Detect which cell encompasses the target text, then output its (x, y) center coordinate. 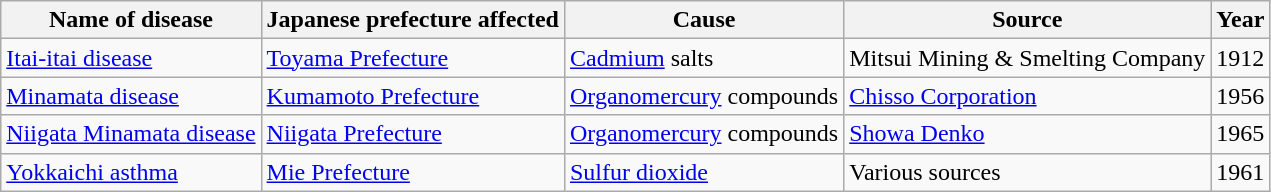
Itai-itai disease (131, 58)
Year (1240, 20)
1965 (1240, 134)
Name of disease (131, 20)
Various sources (1028, 172)
Toyama Prefecture (412, 58)
Minamata disease (131, 96)
1912 (1240, 58)
Sulfur dioxide (704, 172)
Cadmium salts (704, 58)
Mie Prefecture (412, 172)
Kumamoto Prefecture (412, 96)
Japanese prefecture affected (412, 20)
Cause (704, 20)
Mitsui Mining & Smelting Company (1028, 58)
1961 (1240, 172)
1956 (1240, 96)
Niigata Prefecture (412, 134)
Showa Denko (1028, 134)
Chisso Corporation (1028, 96)
Niigata Minamata disease (131, 134)
Yokkaichi asthma (131, 172)
Source (1028, 20)
